Scan for the cell matching the given text and deliver its [x, y] coordinate at center. 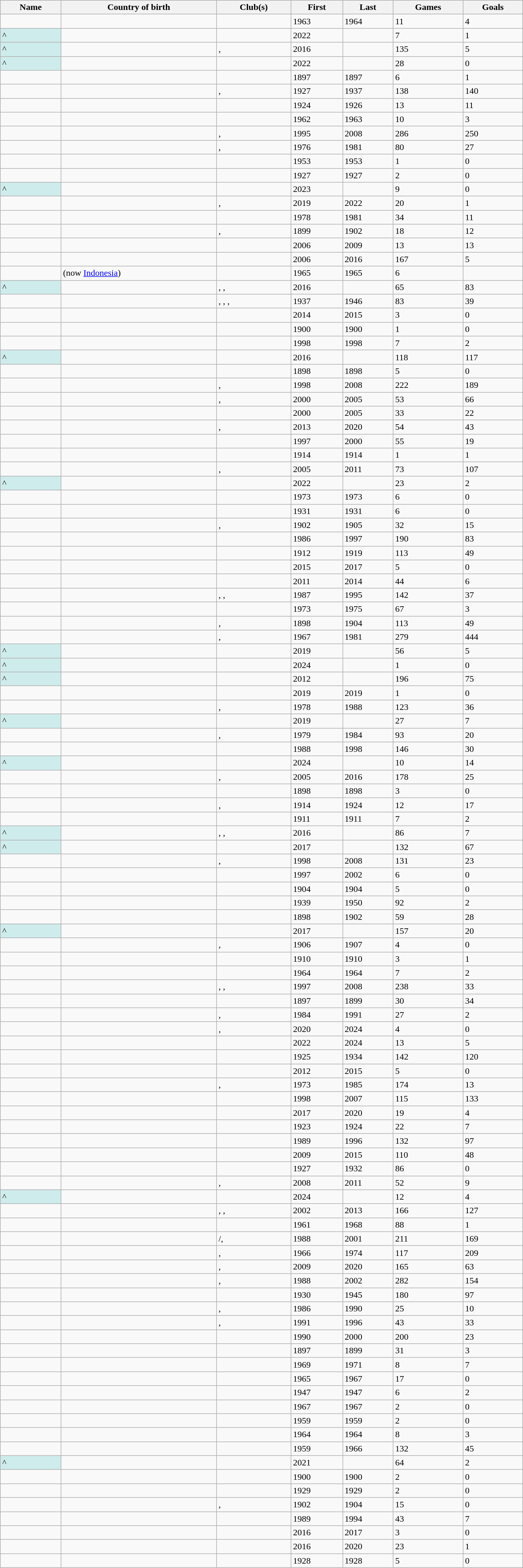
36 [493, 707]
180 [428, 1294]
32 [428, 525]
118 [428, 357]
88 [428, 1225]
189 [493, 385]
1969 [317, 1365]
190 [428, 539]
1905 [368, 525]
107 [493, 469]
2001 [368, 1239]
(now Indonesia) [139, 273]
133 [493, 1099]
59 [428, 917]
48 [493, 1155]
1961 [317, 1225]
Club(s) [254, 7]
1945 [368, 1294]
65 [428, 287]
Country of birth [139, 7]
2007 [368, 1099]
1971 [368, 1365]
1919 [368, 553]
37 [493, 595]
140 [493, 91]
93 [428, 735]
Goals [493, 7]
1979 [317, 735]
123 [428, 707]
1976 [317, 147]
211 [428, 1239]
52 [428, 1183]
2021 [317, 1462]
110 [428, 1155]
120 [493, 1057]
1939 [317, 903]
63 [493, 1267]
1987 [317, 595]
Name [31, 7]
166 [428, 1211]
444 [493, 637]
1934 [368, 1057]
238 [428, 987]
1994 [368, 1519]
178 [428, 777]
Games [428, 7]
1923 [317, 1127]
56 [428, 651]
154 [493, 1281]
138 [428, 91]
282 [428, 1281]
196 [428, 679]
/, [254, 1239]
250 [493, 133]
1932 [368, 1169]
1974 [368, 1253]
54 [428, 427]
92 [428, 903]
Last [368, 7]
1912 [317, 553]
200 [428, 1337]
127 [493, 1211]
146 [428, 749]
53 [428, 399]
115 [428, 1099]
18 [428, 231]
1962 [317, 119]
222 [428, 385]
1985 [368, 1085]
286 [428, 133]
157 [428, 931]
64 [428, 1462]
44 [428, 581]
1975 [368, 609]
135 [428, 49]
174 [428, 1085]
169 [493, 1239]
1926 [368, 105]
1946 [368, 301]
167 [428, 259]
80 [428, 147]
1906 [317, 945]
31 [428, 1351]
45 [493, 1449]
279 [428, 637]
1907 [368, 945]
, , , [254, 301]
131 [428, 861]
1930 [317, 1294]
209 [493, 1253]
1925 [317, 1057]
73 [428, 469]
75 [493, 679]
14 [493, 763]
1950 [368, 903]
2023 [317, 189]
39 [493, 301]
1968 [368, 1225]
55 [428, 441]
165 [428, 1267]
First [317, 7]
66 [493, 399]
